Identify which cell holds the provided text, then report its [X, Y] central coordinate. 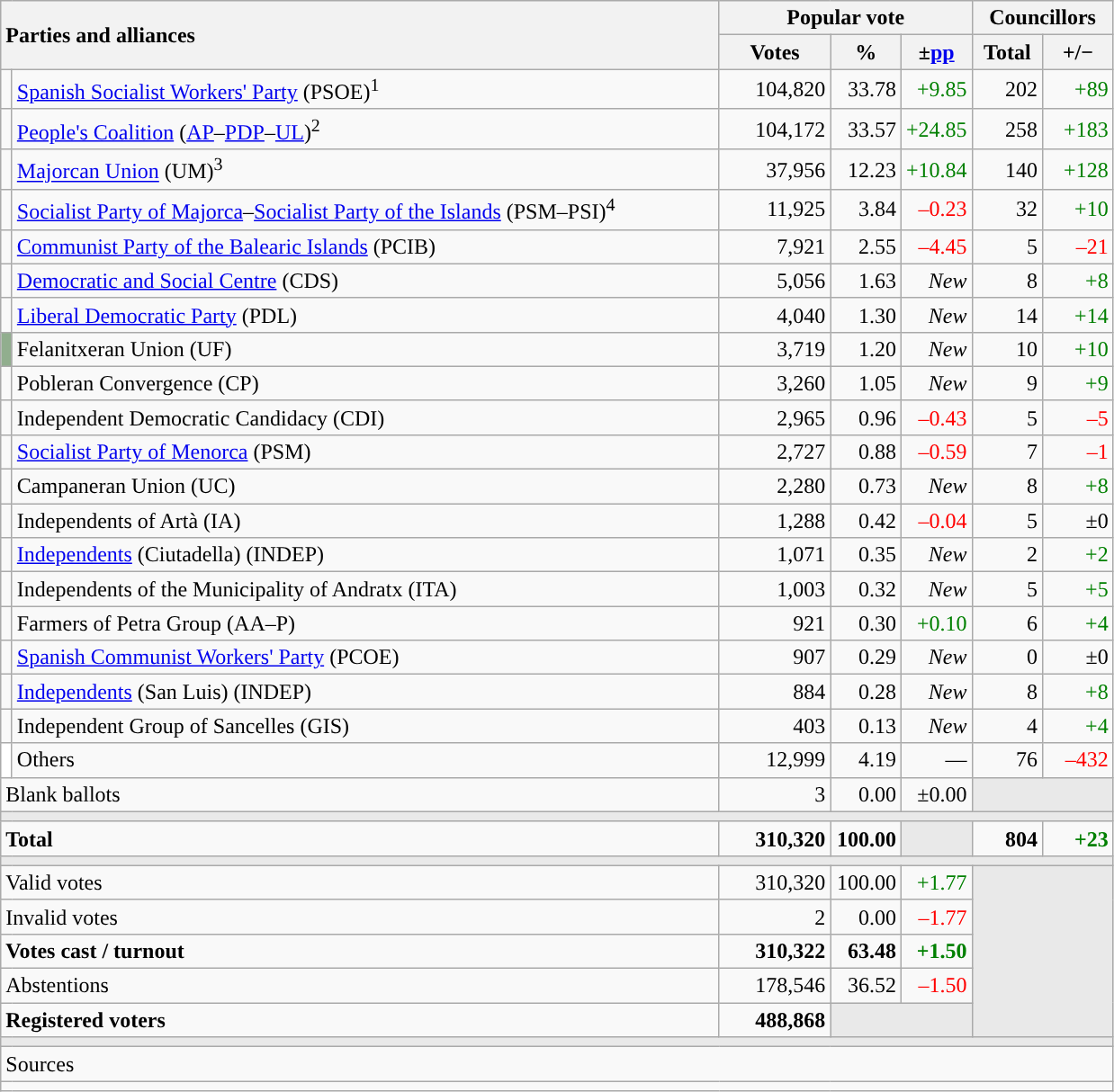
202 [1008, 90]
Blank ballots [360, 794]
403 [775, 726]
2,727 [775, 452]
9 [1008, 383]
–1 [1078, 452]
Independents (Ciutadella) (INDEP) [365, 555]
12.23 [866, 169]
+1.77 [936, 882]
63.48 [866, 951]
–1.50 [936, 986]
Parties and alliances [360, 35]
0.88 [866, 452]
+9 [1078, 383]
Independents (San Luis) (INDEP) [365, 692]
Socialist Party of Menorca (PSM) [365, 452]
140 [1008, 169]
Campaneran Union (UC) [365, 487]
3.84 [866, 210]
Votes [775, 52]
0.35 [866, 555]
+183 [1078, 130]
–0.59 [936, 452]
Votes cast / turnout [360, 951]
+5 [1078, 589]
1,288 [775, 521]
% [866, 52]
0.42 [866, 521]
Socialist Party of Majorca–Socialist Party of the Islands (PSM–PSI)4 [365, 210]
Pobleran Convergence (CP) [365, 383]
7 [1008, 452]
Liberal Democratic Party (PDL) [365, 315]
0 [1008, 658]
+89 [1078, 90]
104,172 [775, 130]
Majorcan Union (UM)3 [365, 169]
0.96 [866, 417]
+14 [1078, 315]
–21 [1078, 246]
258 [1008, 130]
People's Coalition (AP–PDP–UL)2 [365, 130]
+0.10 [936, 623]
Spanish Socialist Workers' Party (PSOE)1 [365, 90]
+9.85 [936, 90]
–0.23 [936, 210]
0.30 [866, 623]
+128 [1078, 169]
2,965 [775, 417]
Abstentions [360, 986]
1.20 [866, 349]
178,546 [775, 986]
1.30 [866, 315]
–1.77 [936, 917]
+2 [1078, 555]
33.78 [866, 90]
+/− [1078, 52]
4,040 [775, 315]
Independent Democratic Candidacy (CDI) [365, 417]
–432 [1078, 760]
Valid votes [360, 882]
32 [1008, 210]
Farmers of Petra Group (AA–P) [365, 623]
3,260 [775, 383]
884 [775, 692]
0.29 [866, 658]
Felanitxeran Union (UF) [365, 349]
104,820 [775, 90]
4 [1008, 726]
1.05 [866, 383]
1,071 [775, 555]
Councillors [1042, 18]
7,921 [775, 246]
0.13 [866, 726]
2.55 [866, 246]
–0.43 [936, 417]
11,925 [775, 210]
+1.50 [936, 951]
Communist Party of the Balearic Islands (PCIB) [365, 246]
907 [775, 658]
+10.84 [936, 169]
–5 [1078, 417]
1.63 [866, 281]
— [936, 760]
Registered voters [360, 1020]
36.52 [866, 986]
5,056 [775, 281]
Independent Group of Sancelles (GIS) [365, 726]
–4.45 [936, 246]
6 [1008, 623]
0.28 [866, 692]
–0.04 [936, 521]
Spanish Communist Workers' Party (PCOE) [365, 658]
Democratic and Social Centre (CDS) [365, 281]
12,999 [775, 760]
3,719 [775, 349]
Invalid votes [360, 917]
Sources [557, 1064]
1,003 [775, 589]
+23 [1078, 838]
76 [1008, 760]
921 [775, 623]
14 [1008, 315]
2,280 [775, 487]
±0.00 [936, 794]
Independents of Artà (IA) [365, 521]
Others [365, 760]
310,322 [775, 951]
0.32 [866, 589]
33.57 [866, 130]
3 [775, 794]
10 [1008, 349]
37,956 [775, 169]
Popular vote [846, 18]
±pp [936, 52]
488,868 [775, 1020]
+24.85 [936, 130]
804 [1008, 838]
Independents of the Municipality of Andratx (ITA) [365, 589]
4.19 [866, 760]
0.73 [866, 487]
